For the text-containing cell, return its midpoint in [x, y] coordinate format. 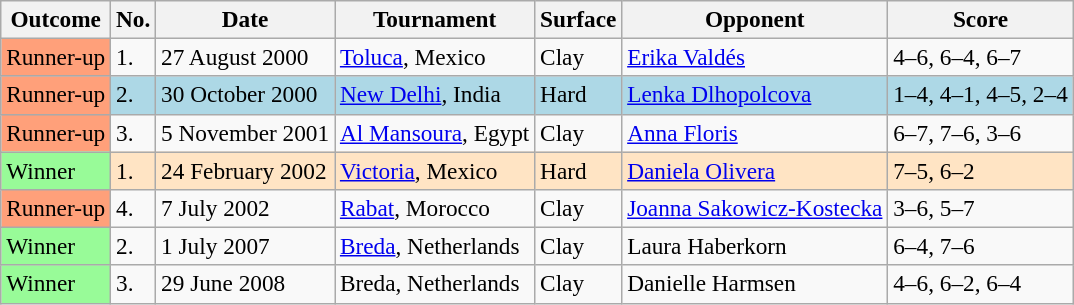
New Delhi, India [435, 95]
4–6, 6–2, 6–4 [980, 284]
No. [134, 19]
Al Mansoura, Egypt [435, 133]
3–6, 5–7 [980, 208]
7–5, 6–2 [980, 170]
Surface [578, 19]
30 October 2000 [246, 95]
4. [134, 208]
Anna Floris [755, 133]
Date [246, 19]
7 July 2002 [246, 208]
5 November 2001 [246, 133]
Score [980, 19]
29 June 2008 [246, 284]
Toluca, Mexico [435, 57]
27 August 2000 [246, 57]
Outcome [56, 19]
1 July 2007 [246, 246]
4–6, 6–4, 6–7 [980, 57]
6–7, 7–6, 3–6 [980, 133]
Opponent [755, 19]
Lenka Dlhopolcova [755, 95]
1–4, 4–1, 4–5, 2–4 [980, 95]
24 February 2002 [246, 170]
Daniela Olivera [755, 170]
Tournament [435, 19]
Laura Haberkorn [755, 246]
Danielle Harmsen [755, 284]
Victoria, Mexico [435, 170]
6–4, 7–6 [980, 246]
Erika Valdés [755, 57]
Joanna Sakowicz-Kostecka [755, 208]
Rabat, Morocco [435, 208]
